Search for the cell housing the specified text and yield its [x, y] center coordinate. 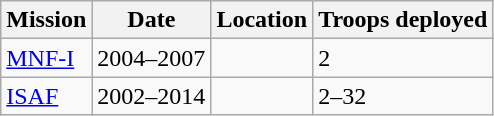
Location [262, 20]
2 [403, 58]
ISAF [46, 96]
Date [152, 20]
Mission [46, 20]
2002–2014 [152, 96]
Troops deployed [403, 20]
MNF-I [46, 58]
2004–2007 [152, 58]
2–32 [403, 96]
